Return [x, y] of the center of cell containing provided text 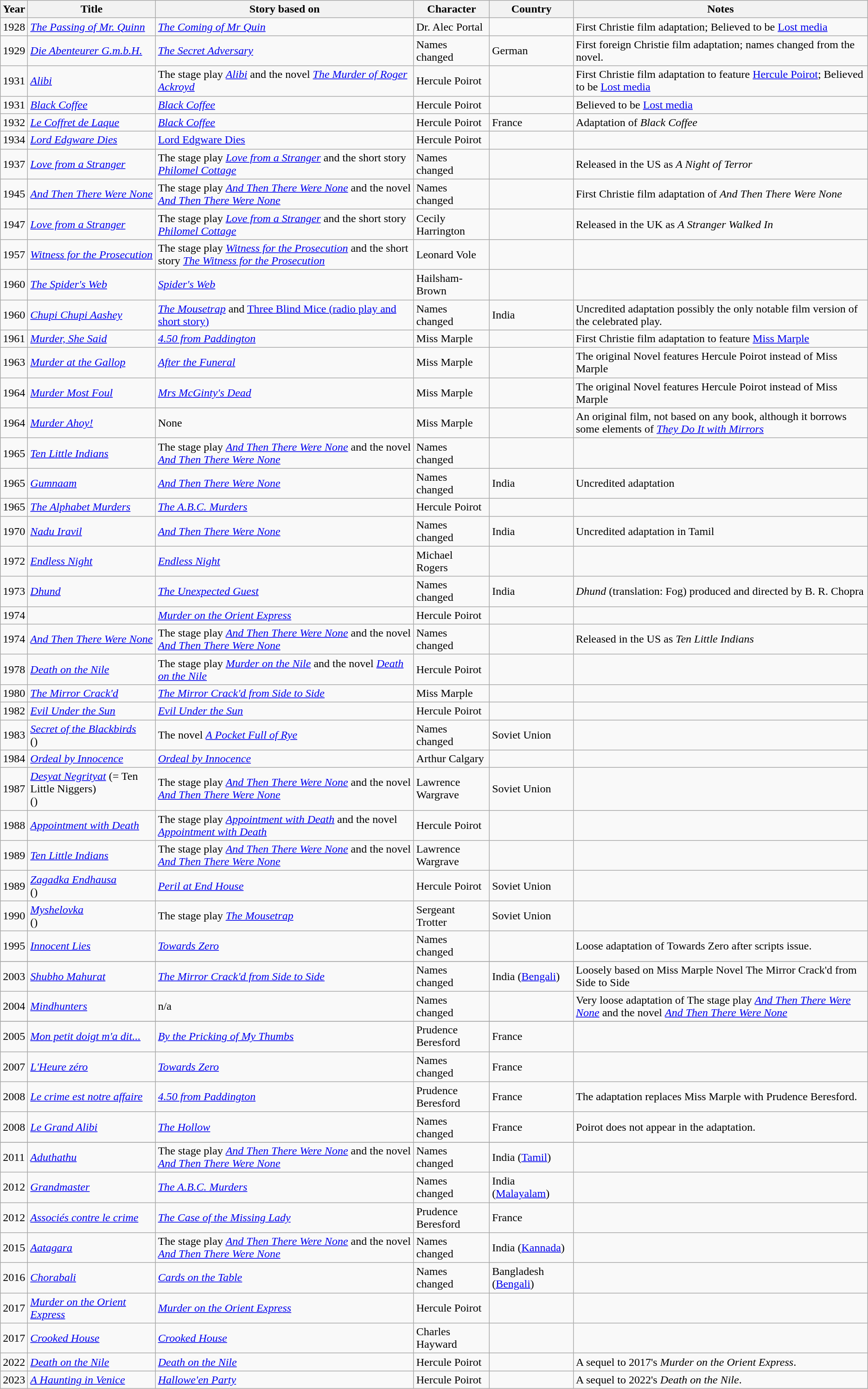
Gumnaam [92, 483]
Notes [721, 9]
Spider's Web [285, 285]
1972 [14, 561]
A sequel to 2022's Death on the Nile. [721, 1380]
Cards on the Table [285, 1278]
Uncredited adaptation in Tamil [721, 531]
Appointment with Death [92, 825]
Sergeant Trotter [452, 916]
India (Malayalam) [531, 1187]
Chorabali [92, 1278]
Dhund (translation: Fog) produced and directed by B. R. Chopra [721, 592]
2011 [14, 1157]
2016 [14, 1278]
Murder, She Said [92, 339]
1932 [14, 122]
Mon petit doigt m'a dit... [92, 1037]
The stage play Alibi and the novel The Murder of Roger Ackroyd [285, 81]
1988 [14, 825]
1973 [14, 592]
After the Funeral [285, 363]
German [531, 51]
Le Coffret de Laque [92, 122]
Adaptation of Black Coffee [721, 122]
Uncredited adaptation possibly the only notable film version of the celebrated play. [721, 314]
n/a [285, 1006]
Desyat Negrityat (= Ten Little Niggers)() [92, 789]
1963 [14, 363]
Peril at End House [285, 886]
Mrs McGinty's Dead [285, 393]
The Spider's Web [92, 285]
Title [92, 9]
1970 [14, 531]
India (Bengali) [531, 976]
1961 [14, 339]
Loose adaptation of Towards Zero after scripts issue. [721, 946]
Charles Hayward [452, 1338]
By the Pricking of My Thumbs [285, 1037]
1934 [14, 140]
India (Tamil) [531, 1157]
Very loose adaptation of The stage play And Then There Were None and the novel And Then There Were None [721, 1006]
Bangladesh (Bengali) [531, 1278]
1957 [14, 254]
Le crime est notre affaire [92, 1097]
1982 [14, 711]
The stage play Appointment with Death and the novel Appointment with Death [285, 825]
Murder Most Foul [92, 393]
1928 [14, 27]
1929 [14, 51]
1945 [14, 194]
Murder at the Gallop [92, 363]
Secret of the Blackbirds () [92, 734]
Hallowe'en Party [285, 1380]
Hailsham-Brown [452, 285]
Uncredited adaptation [721, 483]
Grandmaster [92, 1187]
Alibi [92, 81]
First Christie film adaptation; Believed to be Lost media [721, 27]
2022 [14, 1362]
Released in the US as Ten Little Indians [721, 639]
The stage play Murder on the Nile and the novel Death on the Nile [285, 669]
Murder Ahoy! [92, 423]
Aduthathu [92, 1157]
1937 [14, 164]
Aatagara [92, 1248]
The Secret Adversary [285, 51]
Year [14, 9]
1987 [14, 789]
Zagadka Endhausa () [92, 886]
The stage play Witness for the Prosecution and the short story The Witness for the Prosecution [285, 254]
2004 [14, 1006]
First Christie film adaptation to feature Miss Marple [721, 339]
1990 [14, 916]
Dr. Alec Portal [452, 27]
2005 [14, 1037]
Associés contre le crime [92, 1217]
Chupi Chupi Aashey [92, 314]
Shubho Mahurat [92, 976]
A sequel to 2017's Murder on the Orient Express. [721, 1362]
The Unexpected Guest [285, 592]
1947 [14, 224]
The Coming of Mr Quin [285, 27]
Released in the UK as A Stranger Walked In [721, 224]
The novel A Pocket Full of Rye [285, 734]
1983 [14, 734]
A Haunting in Venice [92, 1380]
2007 [14, 1066]
Mindhunters [92, 1006]
India (Kannada) [531, 1248]
An original film, not based on any book, although it borrows some elements of They Do It with Mirrors [721, 423]
Country [531, 9]
2015 [14, 1248]
Poirot does not appear in the adaptation. [721, 1127]
Loosely based on Miss Marple Novel The Mirror Crack'd from Side to Side [721, 976]
First foreign Christie film adaptation; names changed from the novel. [721, 51]
Cecily Harrington [452, 224]
The Mousetrap and Three Blind Mice (radio play and short story) [285, 314]
1995 [14, 946]
Leonard Vole [452, 254]
None [285, 423]
The Alphabet Murders [92, 507]
Released in the US as A Night of Terror [721, 164]
The stage play The Mousetrap [285, 916]
2023 [14, 1380]
Witness for the Prosecution [92, 254]
Story based on [285, 9]
Myshelovka () [92, 916]
Dhund [92, 592]
Character [452, 9]
Michael Rogers [452, 561]
The Case of the Missing Lady [285, 1217]
Nadu Iravil [92, 531]
The adaptation replaces Miss Marple with Prudence Beresford. [721, 1097]
The Mirror Crack'd [92, 693]
Believed to be Lost media [721, 105]
1984 [14, 759]
Die Abenteurer G.m.b.H. [92, 51]
Arthur Calgary [452, 759]
1978 [14, 669]
L'Heure zéro [92, 1066]
Le Grand Alibi [92, 1127]
First Christie film adaptation of And Then There Were None [721, 194]
The Hollow [285, 1127]
First Christie film adaptation to feature Hercule Poirot; Believed to be Lost media [721, 81]
2003 [14, 976]
1980 [14, 693]
The Passing of Mr. Quinn [92, 27]
Innocent Lies [92, 946]
